Provide the [X, Y] coordinate of the cell's center where the given text is located.  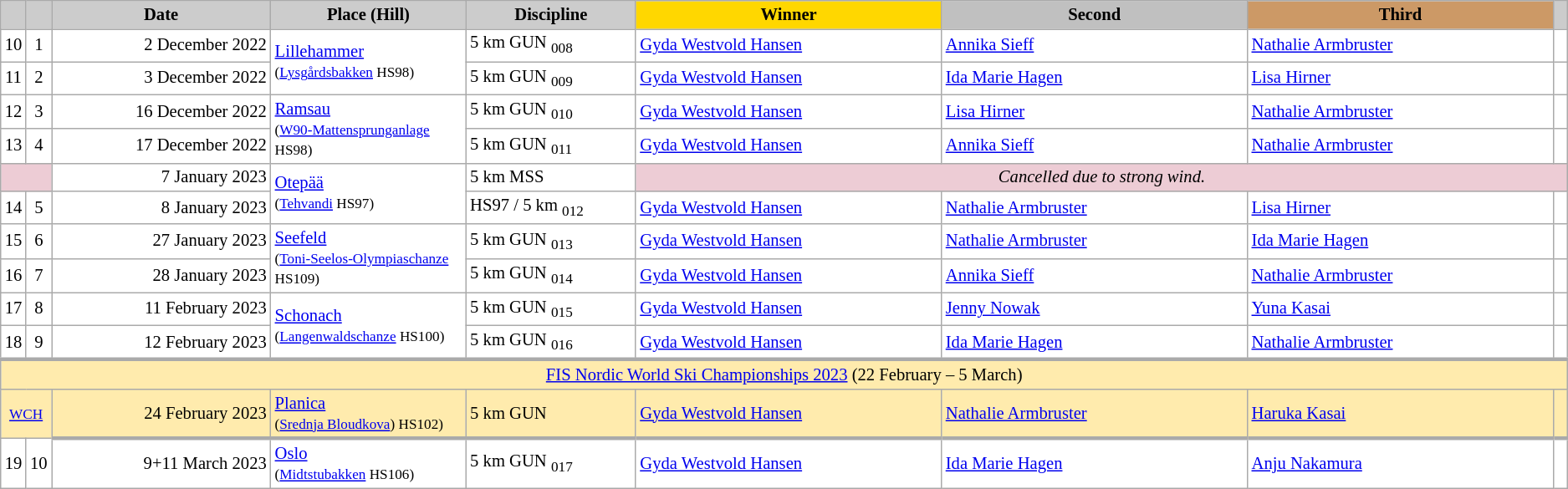
Anju Nakamura [1401, 463]
18 [13, 343]
3 December 2022 [161, 79]
24 February 2023 [161, 413]
5 km MSS [550, 177]
5 km GUN 015 [550, 309]
8 [38, 309]
2 [38, 79]
9 [38, 343]
Jenny Nowak [1095, 309]
6 [38, 241]
Discipline [550, 14]
Haruka Kasai [1401, 413]
Date [161, 14]
Ramsau(W90-Mattensprunganlage HS98) [369, 129]
5 km GUN 016 [550, 343]
7 January 2023 [161, 177]
11 February 2023 [161, 309]
Lillehammer(Lysgårdsbakken HS98) [369, 62]
12 February 2023 [161, 343]
WCH [27, 413]
14 [13, 207]
5 [38, 207]
2 December 2022 [161, 45]
FIS Nordic World Ski Championships 2023 (22 February – 5 March) [784, 374]
19 [13, 463]
17 [13, 309]
Planica(Srednja Bloudkova) HS102) [369, 413]
13 [13, 145]
5 km GUN [550, 413]
Yuna Kasai [1401, 309]
Otepää(Tehvandi HS97) [369, 194]
5 km GUN 008 [550, 45]
16 [13, 276]
Cancelled due to strong wind. [1101, 177]
Winner [789, 14]
5 km GUN 010 [550, 112]
Schonach(Langenwaldschanze HS100) [369, 326]
Seefeld(Toni-Seelos-Olympiaschanze HS109) [369, 258]
Place (Hill) [369, 14]
11 [13, 79]
Third [1401, 14]
9+11 March 2023 [161, 463]
7 [38, 276]
5 km GUN 011 [550, 145]
12 [13, 112]
Second [1095, 14]
HS97 / 5 km 012 [550, 207]
5 km GUN 017 [550, 463]
15 [13, 241]
1 [38, 45]
27 January 2023 [161, 241]
5 km GUN 009 [550, 79]
28 January 2023 [161, 276]
4 [38, 145]
Oslo(Midtstubakken HS106) [369, 463]
5 km GUN 013 [550, 241]
5 km GUN 014 [550, 276]
8 January 2023 [161, 207]
17 December 2022 [161, 145]
16 December 2022 [161, 112]
3 [38, 112]
